Scan for the cell matching the given text and deliver its [x, y] coordinate at center. 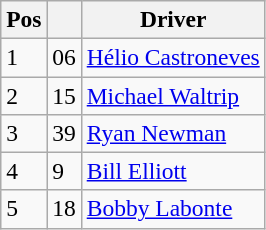
3 [24, 133]
06 [64, 57]
Bill Elliott [173, 171]
2 [24, 95]
39 [64, 133]
Bobby Labonte [173, 209]
5 [24, 209]
15 [64, 95]
Ryan Newman [173, 133]
18 [64, 209]
Pos [24, 19]
Hélio Castroneves [173, 57]
Driver [173, 19]
1 [24, 57]
9 [64, 171]
4 [24, 171]
Michael Waltrip [173, 95]
